Extract the (X, Y) coordinate from the center of the cell holding the provided text.  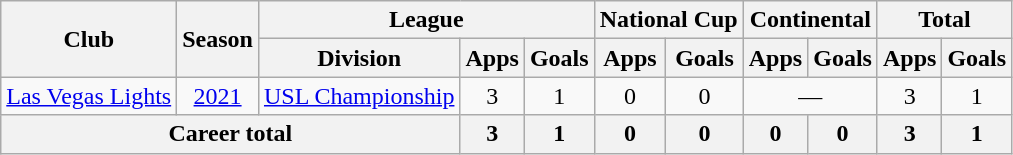
2021 (218, 96)
Las Vegas Lights (89, 96)
— (810, 96)
Season (218, 39)
Club (89, 39)
Continental (810, 20)
Career total (230, 134)
Total (944, 20)
Division (359, 58)
National Cup (668, 20)
USL Championship (359, 96)
League (426, 20)
